Output the (X, Y) coordinate of the center of the cell containing the given text.  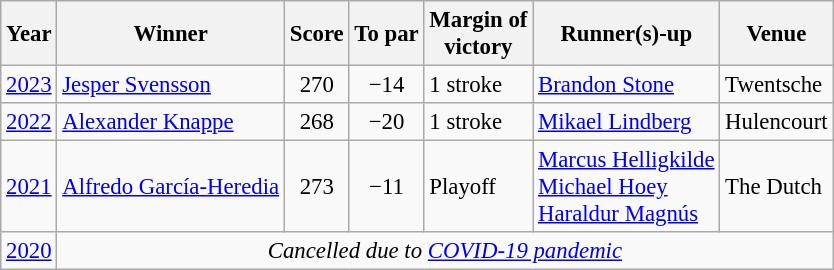
270 (316, 85)
2023 (29, 85)
To par (386, 34)
Mikael Lindberg (626, 122)
2022 (29, 122)
268 (316, 122)
−20 (386, 122)
Year (29, 34)
The Dutch (776, 187)
Alexander Knappe (171, 122)
Playoff (478, 187)
−14 (386, 85)
2021 (29, 187)
Hulencourt (776, 122)
Jesper Svensson (171, 85)
Twentsche (776, 85)
Alfredo García-Heredia (171, 187)
Marcus Helligkilde Michael Hoey Haraldur Magnús (626, 187)
Runner(s)-up (626, 34)
Score (316, 34)
Winner (171, 34)
Margin ofvictory (478, 34)
Brandon Stone (626, 85)
2020 (29, 251)
273 (316, 187)
Cancelled due to COVID-19 pandemic (445, 251)
Venue (776, 34)
−11 (386, 187)
